Locate the cell with the specified text and output its (X, Y) center coordinate. 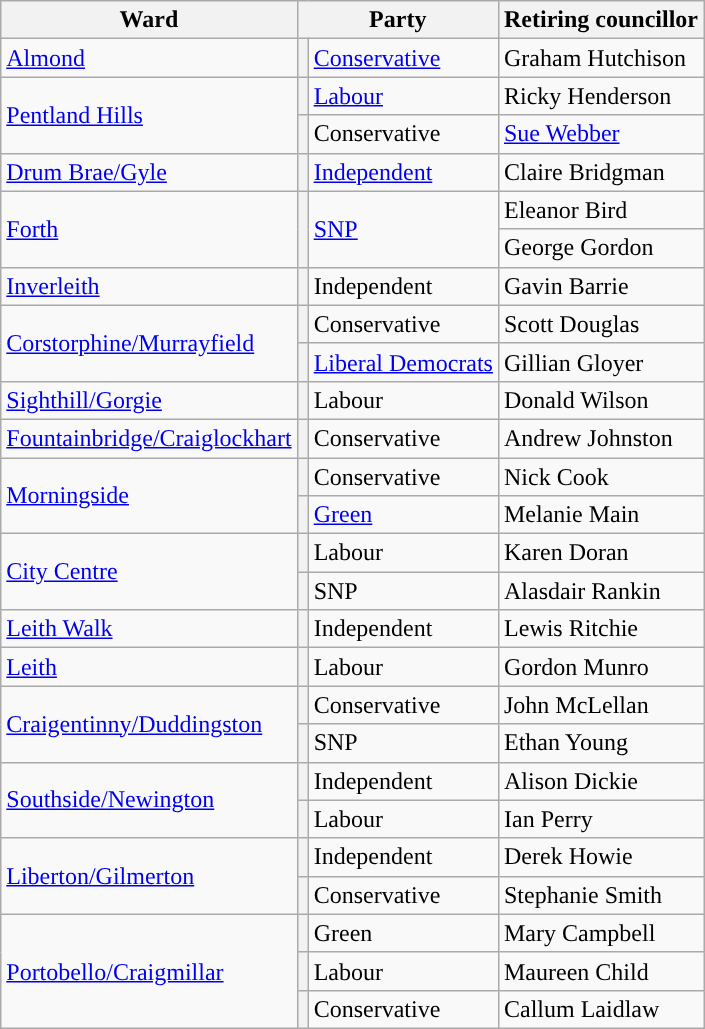
Gillian Gloyer (600, 362)
Karen Doran (600, 553)
Morningside (149, 496)
Retiring councillor (600, 20)
Graham Hutchison (600, 58)
Stephanie Smith (600, 895)
Pentland Hills (149, 115)
Scott Douglas (600, 324)
Liberton/Gilmerton (149, 876)
Mary Campbell (600, 933)
John McLellan (600, 705)
Eleanor Bird (600, 210)
George Gordon (600, 248)
City Centre (149, 572)
Sue Webber (600, 134)
Melanie Main (600, 515)
Ian Perry (600, 819)
Drum Brae/Gyle (149, 172)
Callum Laidlaw (600, 1009)
Gordon Munro (600, 667)
Corstorphine/Murrayfield (149, 343)
Ward (149, 20)
Craigentinny/Duddingston (149, 724)
Alison Dickie (600, 781)
Nick Cook (600, 477)
Leith Walk (149, 629)
Ricky Henderson (600, 96)
Lewis Ritchie (600, 629)
Leith (149, 667)
Ethan Young (600, 743)
Gavin Barrie (600, 286)
Sighthill/Gorgie (149, 400)
Almond (149, 58)
Donald Wilson (600, 400)
Southside/Newington (149, 800)
Party (398, 20)
Andrew Johnston (600, 438)
Claire Bridgman (600, 172)
Forth (149, 229)
Inverleith (149, 286)
Derek Howie (600, 857)
Fountainbridge/Craiglockhart (149, 438)
Liberal Democrats (403, 362)
Alasdair Rankin (600, 591)
Maureen Child (600, 971)
Portobello/Craigmillar (149, 971)
